Detect which cell encompasses the target text, then output its (X, Y) center coordinate. 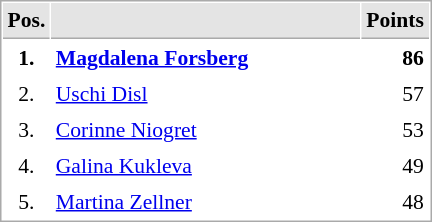
Points (396, 21)
Magdalena Forsberg (206, 57)
Corinne Niogret (206, 129)
2. (26, 93)
Martina Zellner (206, 201)
Uschi Disl (206, 93)
3. (26, 129)
4. (26, 165)
49 (396, 165)
48 (396, 201)
Pos. (26, 21)
Galina Kukleva (206, 165)
86 (396, 57)
53 (396, 129)
57 (396, 93)
5. (26, 201)
1. (26, 57)
